Return the [x, y] coordinate for the center point of the cell that contains the specified text.  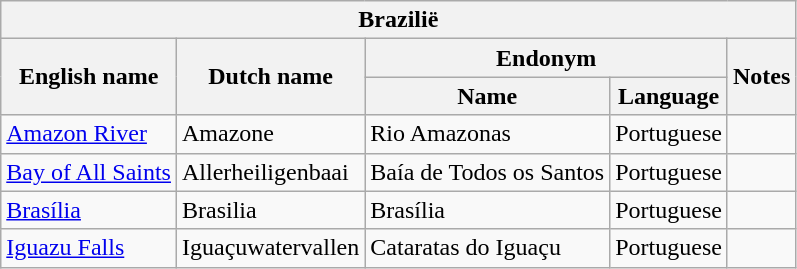
Iguazu Falls [89, 248]
Baía de Todos os Santos [488, 172]
Brasilia [270, 210]
Rio Amazonas [488, 134]
Name [488, 96]
Brazilië [398, 20]
Cataratas do Iguaçu [488, 248]
Dutch name [270, 77]
Iguaçuwatervallen [270, 248]
Language [669, 96]
Amazone [270, 134]
Amazon River [89, 134]
Bay of All Saints [89, 172]
Notes [761, 77]
Endonym [546, 58]
Allerheiligenbaai [270, 172]
English name [89, 77]
